From the cell containing the given text, extract its center point as [x, y] coordinate. 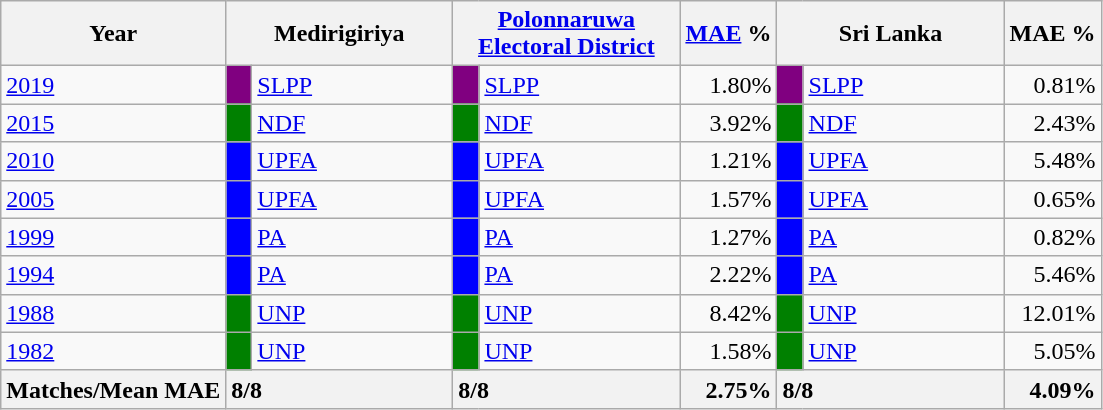
0.82% [1052, 237]
5.05% [1052, 351]
Polonnaruwa Electoral District [566, 34]
Matches/Mean MAE [114, 389]
2015 [114, 123]
1999 [114, 237]
3.92% [728, 123]
0.81% [1052, 85]
Medirigiriya [340, 34]
1988 [114, 313]
Year [114, 34]
2005 [114, 199]
1.21% [728, 161]
1.27% [728, 237]
1982 [114, 351]
1994 [114, 275]
Sri Lanka [890, 34]
5.46% [1052, 275]
0.65% [1052, 199]
2.22% [728, 275]
2.75% [728, 389]
2019 [114, 85]
1.58% [728, 351]
5.48% [1052, 161]
1.57% [728, 199]
8.42% [728, 313]
2.43% [1052, 123]
4.09% [1052, 389]
12.01% [1052, 313]
2010 [114, 161]
1.80% [728, 85]
